For the text-containing cell, return its midpoint in (X, Y) coordinate format. 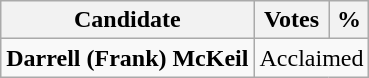
Darrell (Frank) McKeil (128, 58)
Candidate (128, 20)
Votes (292, 20)
% (349, 20)
Acclaimed (312, 58)
